From the cell containing the given text, extract its center point as (x, y) coordinate. 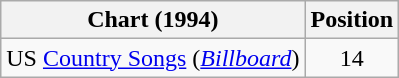
Position (352, 20)
US Country Songs (Billboard) (153, 58)
Chart (1994) (153, 20)
14 (352, 58)
